Output the (X, Y) coordinate of the center of the cell containing the given text.  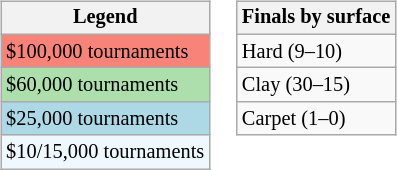
Legend (105, 18)
$60,000 tournaments (105, 85)
$10/15,000 tournaments (105, 152)
$25,000 tournaments (105, 119)
$100,000 tournaments (105, 51)
Hard (9–10) (316, 51)
Carpet (1–0) (316, 119)
Finals by surface (316, 18)
Clay (30–15) (316, 85)
